Determine the (x, y) coordinate at the center of the cell enclosing the given text.  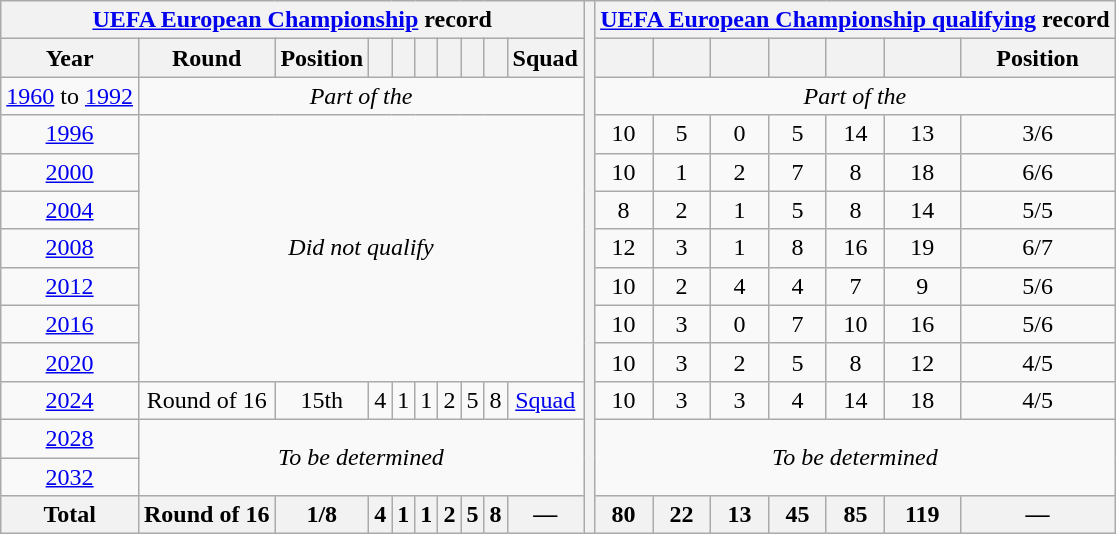
2008 (70, 248)
45 (798, 515)
UEFA European Championship record (292, 20)
9 (922, 286)
Round (206, 58)
2016 (70, 324)
2028 (70, 438)
15th (322, 400)
2020 (70, 362)
1/8 (322, 515)
2000 (70, 172)
UEFA European Championship qualifying record (856, 20)
Did not qualify (360, 248)
5/5 (1038, 210)
2024 (70, 400)
3/6 (1038, 134)
2004 (70, 210)
19 (922, 248)
1996 (70, 134)
1960 to 1992 (70, 96)
Total (70, 515)
2032 (70, 477)
22 (682, 515)
80 (624, 515)
85 (855, 515)
2012 (70, 286)
119 (922, 515)
6/7 (1038, 248)
6/6 (1038, 172)
Year (70, 58)
